Output the [x, y] coordinate of the center of the cell containing the given text.  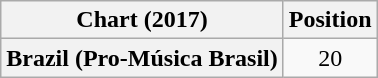
Chart (2017) [142, 20]
Brazil (Pro-Música Brasil) [142, 58]
Position [330, 20]
20 [330, 58]
